Search for the cell housing the specified text and yield its (X, Y) center coordinate. 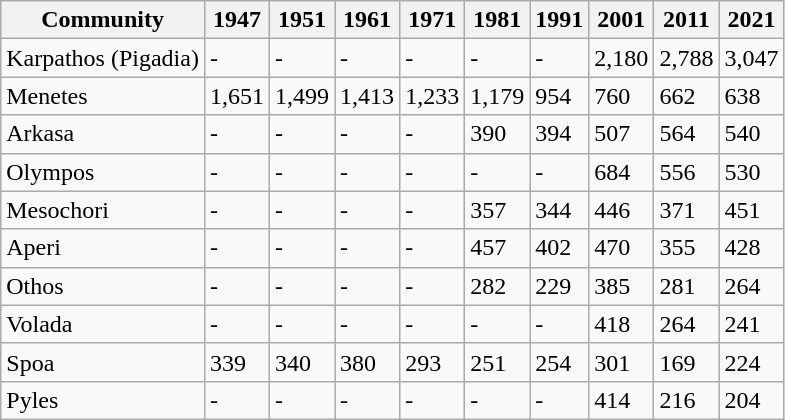
418 (622, 324)
229 (560, 286)
1971 (432, 20)
169 (686, 362)
1,413 (368, 96)
339 (236, 362)
Mesochori (103, 210)
564 (686, 134)
385 (622, 286)
2,788 (686, 58)
281 (686, 286)
301 (622, 362)
357 (498, 210)
254 (560, 362)
638 (752, 96)
2,180 (622, 58)
Othos (103, 286)
760 (622, 96)
507 (622, 134)
251 (498, 362)
371 (686, 210)
204 (752, 400)
457 (498, 248)
390 (498, 134)
470 (622, 248)
Community (103, 20)
1,499 (302, 96)
241 (752, 324)
402 (560, 248)
355 (686, 248)
282 (498, 286)
Volada (103, 324)
1,179 (498, 96)
Olympos (103, 172)
428 (752, 248)
380 (368, 362)
1,233 (432, 96)
530 (752, 172)
3,047 (752, 58)
414 (622, 400)
1991 (560, 20)
954 (560, 96)
216 (686, 400)
1951 (302, 20)
451 (752, 210)
1981 (498, 20)
2021 (752, 20)
Pyles (103, 400)
Karpathos (Pigadia) (103, 58)
1961 (368, 20)
340 (302, 362)
1947 (236, 20)
1,651 (236, 96)
Spoa (103, 362)
224 (752, 362)
344 (560, 210)
540 (752, 134)
2001 (622, 20)
446 (622, 210)
Aperi (103, 248)
Arkasa (103, 134)
394 (560, 134)
293 (432, 362)
2011 (686, 20)
684 (622, 172)
556 (686, 172)
662 (686, 96)
Menetes (103, 96)
